Find where the given text appears and provide that cell's center as (X, Y) coordinate. 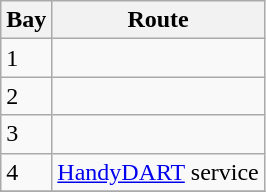
3 (26, 134)
4 (26, 172)
2 (26, 96)
HandyDART service (158, 172)
Bay (26, 20)
Route (158, 20)
1 (26, 58)
